Find where the given text appears and provide that cell's center as [X, Y] coordinate. 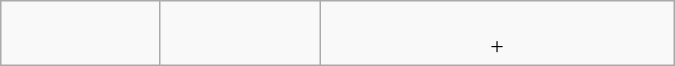
+ [498, 34]
